From the cell containing the given text, extract its center point as (X, Y) coordinate. 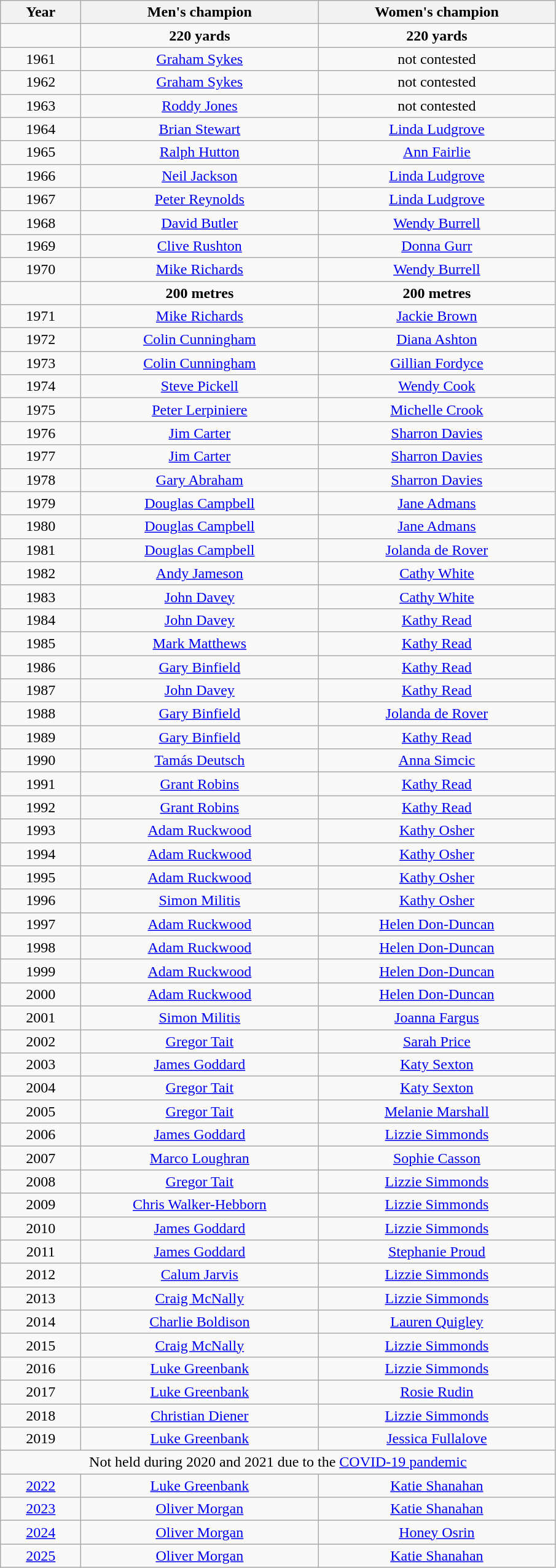
2000 (41, 994)
2013 (41, 1298)
Mark Matthews (200, 643)
Rosie Rudin (437, 1392)
1974 (41, 386)
1997 (41, 924)
Women's champion (437, 12)
1990 (41, 761)
1977 (41, 457)
Joanna Fargus (437, 1017)
Honey Osrin (437, 1532)
2024 (41, 1532)
1971 (41, 316)
Clive Rushton (200, 246)
2002 (41, 1041)
Marco Loughran (200, 1158)
1973 (41, 363)
1970 (41, 269)
1968 (41, 222)
Jackie Brown (437, 316)
1993 (41, 831)
1982 (41, 573)
1989 (41, 737)
Chris Walker-Hebborn (200, 1205)
Lauren Quigley (437, 1322)
1985 (41, 643)
1975 (41, 410)
Brian Stewart (200, 129)
1962 (41, 82)
1981 (41, 550)
Andy Jameson (200, 573)
2017 (41, 1392)
1986 (41, 667)
Roddy Jones (200, 106)
1988 (41, 714)
2005 (41, 1111)
Sarah Price (437, 1041)
Men's champion (200, 12)
2014 (41, 1322)
2009 (41, 1205)
1987 (41, 691)
1994 (41, 854)
1983 (41, 597)
2008 (41, 1182)
2016 (41, 1368)
Melanie Marshall (437, 1111)
Peter Lerpiniere (200, 410)
2011 (41, 1252)
Not held during 2020 and 2021 due to the COVID-19 pandemic (278, 1462)
2001 (41, 1017)
Steve Pickell (200, 386)
2015 (41, 1345)
Year (41, 12)
Sophie Casson (437, 1158)
Ralph Hutton (200, 152)
2012 (41, 1275)
Neil Jackson (200, 176)
Christian Diener (200, 1415)
2023 (41, 1509)
Gillian Fordyce (437, 363)
1964 (41, 129)
2025 (41, 1556)
2006 (41, 1135)
Michelle Crook (437, 410)
David Butler (200, 222)
Stephanie Proud (437, 1252)
Gary Abraham (200, 480)
Donna Gurr (437, 246)
1996 (41, 901)
1984 (41, 620)
Diana Ashton (437, 340)
2019 (41, 1439)
1961 (41, 59)
Tamás Deutsch (200, 761)
2003 (41, 1065)
1967 (41, 199)
Ann Fairlie (437, 152)
Jessica Fullalove (437, 1439)
1976 (41, 433)
Charlie Boldison (200, 1322)
1995 (41, 877)
Anna Simcic (437, 761)
1969 (41, 246)
2004 (41, 1088)
1963 (41, 106)
1998 (41, 947)
1980 (41, 527)
1965 (41, 152)
Wendy Cook (437, 386)
2022 (41, 1486)
2010 (41, 1228)
Calum Jarvis (200, 1275)
2007 (41, 1158)
1992 (41, 807)
1966 (41, 176)
1978 (41, 480)
Peter Reynolds (200, 199)
1972 (41, 340)
1979 (41, 503)
1999 (41, 971)
1991 (41, 784)
2018 (41, 1415)
